Determine the [X, Y] coordinate at the center of the cell enclosing the given text.  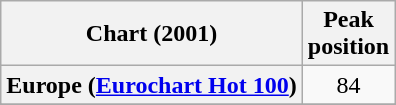
Peakposition [348, 34]
Europe (Eurochart Hot 100) [152, 85]
Chart (2001) [152, 34]
84 [348, 85]
